Find where the given text appears and provide that cell's center as [X, Y] coordinate. 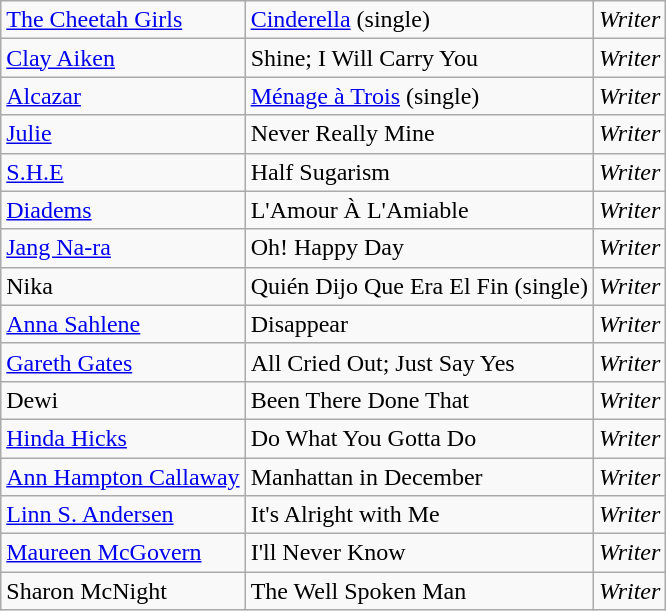
Disappear [419, 324]
Do What You Gotta Do [419, 438]
Half Sugarism [419, 172]
Never Really Mine [419, 134]
The Cheetah Girls [123, 20]
Anna Sahlene [123, 324]
Quién Dijo Que Era El Fin (single) [419, 286]
Sharon McNight [123, 591]
Cinderella (single) [419, 20]
All Cried Out; Just Say Yes [419, 362]
S.H.E [123, 172]
Linn S. Andersen [123, 515]
Ann Hampton Callaway [123, 477]
The Well Spoken Man [419, 591]
Diadems [123, 210]
Julie [123, 134]
Hinda Hicks [123, 438]
Clay Aiken [123, 58]
Oh! Happy Day [419, 248]
Ménage à Trois (single) [419, 96]
Alcazar [123, 96]
L'Amour À L'Amiable [419, 210]
Nika [123, 286]
Shine; I Will Carry You [419, 58]
I'll Never Know [419, 553]
Jang Na-ra [123, 248]
Manhattan in December [419, 477]
Dewi [123, 400]
Gareth Gates [123, 362]
It's Alright with Me [419, 515]
Been There Done That [419, 400]
Maureen McGovern [123, 553]
